Pinpoint the cell where the given text exists, returning its [X, Y] midpoint coordinate. 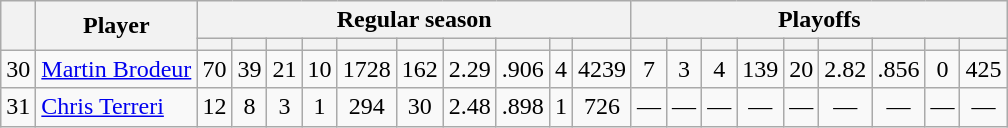
Player [116, 26]
2.29 [470, 69]
7 [648, 69]
.906 [522, 69]
Martin Brodeur [116, 69]
20 [802, 69]
2.82 [846, 69]
39 [250, 69]
21 [284, 69]
294 [366, 107]
Playoffs [819, 20]
Chris Terreri [116, 107]
.856 [898, 69]
0 [942, 69]
.898 [522, 107]
726 [602, 107]
1728 [366, 69]
Regular season [414, 20]
2.48 [470, 107]
162 [420, 69]
4239 [602, 69]
12 [214, 107]
139 [760, 69]
425 [984, 69]
31 [18, 107]
70 [214, 69]
10 [320, 69]
8 [250, 107]
